For the text-containing cell, return its midpoint in (X, Y) coordinate format. 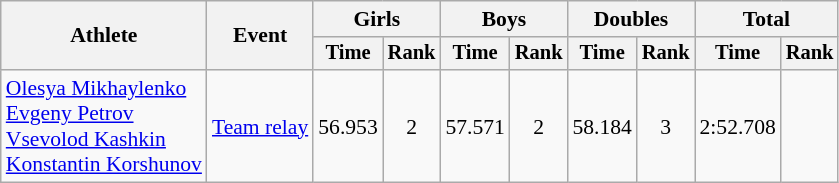
Girls (376, 19)
3 (666, 126)
Olesya MikhaylenkoEvgeny PetrovVsevolod KashkinKonstantin Korshunov (104, 126)
Total (766, 19)
Doubles (630, 19)
Team relay (260, 126)
Boys (504, 19)
2:52.708 (737, 126)
56.953 (348, 126)
Event (260, 36)
57.571 (474, 126)
Athlete (104, 36)
58.184 (602, 126)
